Determine the (X, Y) coordinate at the center of the cell enclosing the given text.  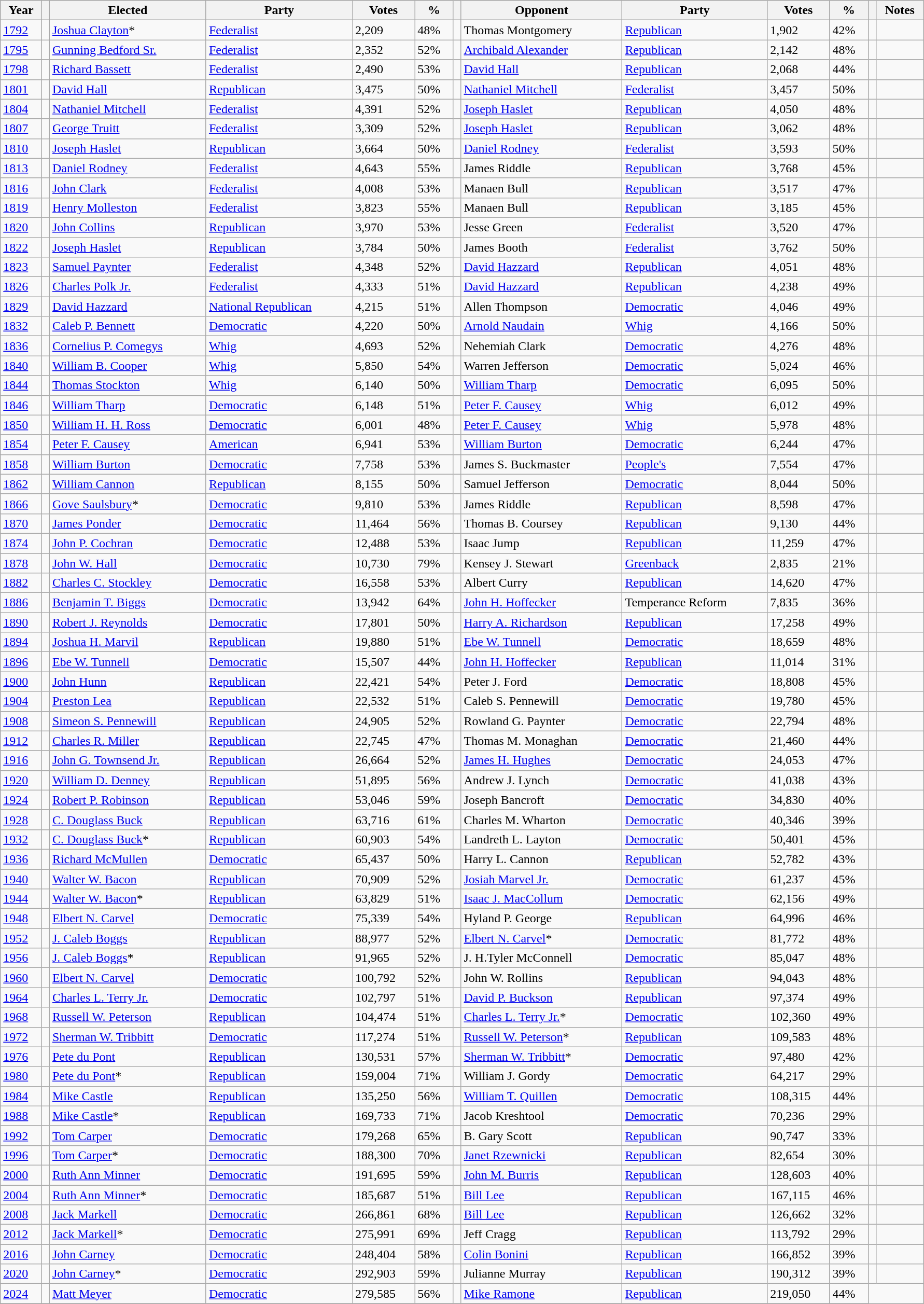
Colin Bonini (541, 1254)
1912 (21, 741)
24,905 (384, 721)
64,996 (799, 919)
292,903 (384, 1274)
52,782 (799, 859)
James H. Hughes (541, 760)
24,053 (799, 760)
65,437 (384, 859)
4,051 (799, 267)
2024 (21, 1294)
Jack Markell* (128, 1234)
8,044 (799, 484)
82,654 (799, 1155)
3,970 (384, 227)
7,554 (799, 464)
21% (849, 563)
1890 (21, 622)
Elbert N. Carvel* (541, 938)
Jeff Cragg (541, 1234)
Year (21, 10)
102,360 (799, 1017)
1968 (21, 1017)
Preston Lea (128, 701)
Notes (900, 10)
Jesse Green (541, 227)
Pete du Pont (128, 1057)
62,156 (799, 899)
94,043 (799, 978)
1988 (21, 1116)
Thomas Montgomery (541, 30)
John W. Hall (128, 563)
15,507 (384, 662)
1956 (21, 958)
1862 (21, 484)
Caleb S. Pennewill (541, 701)
Joseph Bancroft (541, 800)
1823 (21, 267)
James Ponder (128, 523)
John M. Burris (541, 1175)
1844 (21, 385)
64,217 (799, 1076)
11,259 (799, 543)
21,460 (799, 741)
4,215 (384, 307)
3,593 (799, 148)
3,823 (384, 207)
88,977 (384, 938)
100,792 (384, 978)
4,166 (799, 326)
58% (434, 1254)
1810 (21, 148)
1984 (21, 1096)
1900 (21, 682)
70,909 (384, 879)
1992 (21, 1135)
1829 (21, 307)
Tom Carper (128, 1135)
1944 (21, 899)
12,488 (384, 543)
Pete du Pont* (128, 1076)
219,050 (799, 1294)
1976 (21, 1057)
17,801 (384, 622)
1924 (21, 800)
69% (434, 1234)
Ruth Ann Minner* (128, 1195)
Rowland G. Paynter (541, 721)
6,148 (384, 405)
Peter J. Ford (541, 682)
2,068 (799, 70)
97,480 (799, 1057)
1980 (21, 1076)
Harry L. Cannon (541, 859)
3,517 (799, 188)
2,835 (799, 563)
126,662 (799, 1215)
Elected (128, 10)
104,474 (384, 1017)
Richard Bassett (128, 70)
36% (849, 603)
135,250 (384, 1096)
1908 (21, 721)
J. Caleb Boggs* (128, 958)
Josiah Marvel Jr. (541, 879)
Albert Curry (541, 583)
2020 (21, 1274)
2016 (21, 1254)
Janet Rzewnicki (541, 1155)
33% (849, 1135)
4,276 (799, 346)
19,880 (384, 642)
65% (434, 1135)
185,687 (384, 1195)
Benjamin T. Biggs (128, 603)
David P. Buckson (541, 997)
3,457 (799, 89)
79% (434, 563)
Charles L. Terry Jr. (128, 997)
40,346 (799, 820)
2012 (21, 1234)
6,941 (384, 445)
167,115 (799, 1195)
1840 (21, 366)
1820 (21, 227)
8,598 (799, 504)
B. Gary Scott (541, 1135)
159,004 (384, 1076)
4,391 (384, 109)
190,312 (799, 1274)
Cornelius P. Comegys (128, 346)
1996 (21, 1155)
1,902 (799, 30)
3,309 (384, 129)
American (279, 445)
4,693 (384, 346)
Charles Polk Jr. (128, 287)
Caleb P. Bennett (128, 326)
1928 (21, 820)
William H. H. Ross (128, 425)
4,046 (799, 307)
1801 (21, 89)
4,333 (384, 287)
Joshua Clayton* (128, 30)
1826 (21, 287)
63,716 (384, 820)
2008 (21, 1215)
1792 (21, 30)
188,300 (384, 1155)
9,130 (799, 523)
2000 (21, 1175)
57% (434, 1057)
1932 (21, 839)
Temperance Reform (695, 603)
3,664 (384, 148)
85,047 (799, 958)
John Clark (128, 188)
Jacob Kreshtool (541, 1116)
7,758 (384, 464)
5,850 (384, 366)
3,762 (799, 247)
John W. Rollins (541, 978)
63,829 (384, 899)
Tom Carper* (128, 1155)
22,794 (799, 721)
Sherman W. Tribbitt (128, 1037)
1936 (21, 859)
Charles M. Wharton (541, 820)
191,695 (384, 1175)
1858 (21, 464)
Samuel Jefferson (541, 484)
1846 (21, 405)
Richard McMullen (128, 859)
2,209 (384, 30)
8,155 (384, 484)
166,852 (799, 1254)
6,012 (799, 405)
51,895 (384, 780)
30% (849, 1155)
102,797 (384, 997)
31% (849, 662)
64% (434, 603)
John Carney* (128, 1274)
1964 (21, 997)
7,835 (799, 603)
Thomas M. Monaghan (541, 741)
National Republican (279, 307)
61% (434, 820)
Harry A. Richardson (541, 622)
13,942 (384, 603)
18,659 (799, 642)
1894 (21, 642)
Warren Jefferson (541, 366)
Greenback (695, 563)
6,244 (799, 445)
1822 (21, 247)
97,374 (799, 997)
Samuel Paynter (128, 267)
William Cannon (128, 484)
Mike Castle (128, 1096)
3,768 (799, 168)
Julianne Murray (541, 1274)
Isaac Jump (541, 543)
61,237 (799, 879)
2,490 (384, 70)
John Carney (128, 1254)
3,062 (799, 129)
1816 (21, 188)
248,404 (384, 1254)
11,014 (799, 662)
Kensey J. Stewart (541, 563)
Arnold Naudain (541, 326)
1920 (21, 780)
Thomas Stockton (128, 385)
Gove Saulsbury* (128, 504)
11,464 (384, 523)
Robert J. Reynolds (128, 622)
6,001 (384, 425)
Landreth L. Layton (541, 839)
50,401 (799, 839)
4,238 (799, 287)
1870 (21, 523)
108,315 (799, 1096)
22,745 (384, 741)
279,585 (384, 1294)
Robert P. Robinson (128, 800)
60,903 (384, 839)
179,268 (384, 1135)
22,421 (384, 682)
Thomas B. Coursey (541, 523)
William B. Cooper (128, 366)
Charles R. Miller (128, 741)
1850 (21, 425)
3,185 (799, 207)
1836 (21, 346)
5,024 (799, 366)
James Booth (541, 247)
1886 (21, 603)
George Truitt (128, 129)
169,733 (384, 1116)
18,808 (799, 682)
5,978 (799, 425)
Russell W. Peterson (128, 1017)
10,730 (384, 563)
6,140 (384, 385)
1948 (21, 919)
Andrew J. Lynch (541, 780)
1874 (21, 543)
C. Douglass Buck (128, 820)
26,664 (384, 760)
Walter W. Bacon* (128, 899)
2,142 (799, 50)
1832 (21, 326)
John P. Cochran (128, 543)
19,780 (799, 701)
41,038 (799, 780)
1916 (21, 760)
1952 (21, 938)
J. Caleb Boggs (128, 938)
1904 (21, 701)
John Collins (128, 227)
6,095 (799, 385)
Henry Molleston (128, 207)
Opponent (541, 10)
James S. Buckmaster (541, 464)
2,352 (384, 50)
1972 (21, 1037)
3,520 (799, 227)
1795 (21, 50)
70% (434, 1155)
3,475 (384, 89)
1960 (21, 978)
Nehemiah Clark (541, 346)
Walter W. Bacon (128, 879)
1798 (21, 70)
128,603 (799, 1175)
Mike Ramone (541, 1294)
Allen Thompson (541, 307)
1813 (21, 168)
4,220 (384, 326)
4,050 (799, 109)
John G. Townsend Jr. (128, 760)
16,558 (384, 583)
2004 (21, 1195)
People's (695, 464)
Simeon S. Pennewill (128, 721)
4,348 (384, 267)
17,258 (799, 622)
22,532 (384, 701)
1807 (21, 129)
Archibald Alexander (541, 50)
Ruth Ann Minner (128, 1175)
Joshua H. Marvil (128, 642)
1819 (21, 207)
Charles C. Stockley (128, 583)
3,784 (384, 247)
130,531 (384, 1057)
John Hunn (128, 682)
113,792 (799, 1234)
William T. Quillen (541, 1096)
81,772 (799, 938)
Hyland P. George (541, 919)
Matt Meyer (128, 1294)
Russell W. Peterson* (541, 1037)
275,991 (384, 1234)
Sherman W. Tribbitt* (541, 1057)
1878 (21, 563)
1854 (21, 445)
90,747 (799, 1135)
266,861 (384, 1215)
9,810 (384, 504)
Isaac J. MacCollum (541, 899)
Gunning Bedford Sr. (128, 50)
117,274 (384, 1037)
1866 (21, 504)
Jack Markell (128, 1215)
75,339 (384, 919)
68% (434, 1215)
Mike Castle* (128, 1116)
91,965 (384, 958)
53,046 (384, 800)
Charles L. Terry Jr.* (541, 1017)
4,643 (384, 168)
William J. Gordy (541, 1076)
1804 (21, 109)
109,583 (799, 1037)
14,620 (799, 583)
34,830 (799, 800)
1896 (21, 662)
C. Douglass Buck* (128, 839)
William D. Denney (128, 780)
J. H.Tyler McConnell (541, 958)
1940 (21, 879)
4,008 (384, 188)
1882 (21, 583)
70,236 (799, 1116)
32% (849, 1215)
